Determine the [x, y] coordinate at the center of the cell enclosing the given text.  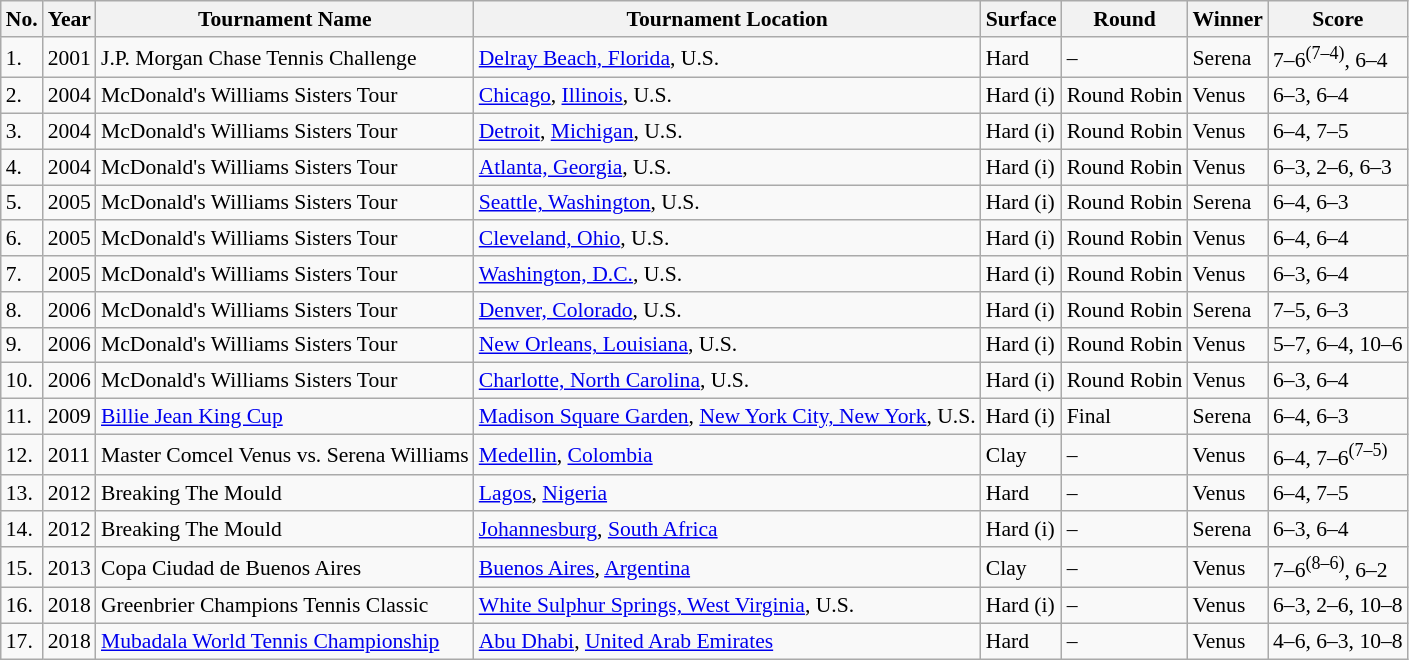
2001 [70, 58]
Madison Square Garden, New York City, New York, U.S. [728, 417]
14. [22, 529]
Score [1338, 19]
Master Comcel Venus vs. Serena Williams [285, 454]
7–6(8–6), 6–2 [1338, 568]
New Orleans, Louisiana, U.S. [728, 345]
2009 [70, 417]
Surface [1022, 19]
Round [1125, 19]
12. [22, 454]
No. [22, 19]
6–4, 6–4 [1338, 239]
5. [22, 203]
Greenbrier Champions Tennis Classic [285, 606]
6–3, 2–6, 6–3 [1338, 167]
7–5, 6–3 [1338, 310]
Medellin, Colombia [728, 454]
Copa Ciudad de Buenos Aires [285, 568]
6. [22, 239]
Tournament Location [728, 19]
9. [22, 345]
3. [22, 132]
Lagos, Nigeria [728, 494]
Charlotte, North Carolina, U.S. [728, 381]
Year [70, 19]
Denver, Colorado, U.S. [728, 310]
1. [22, 58]
Abu Dhabi, United Arab Emirates [728, 642]
Final [1125, 417]
7. [22, 274]
Buenos Aires, Argentina [728, 568]
15. [22, 568]
Winner [1228, 19]
Billie Jean King Cup [285, 417]
10. [22, 381]
6–3, 2–6, 10–8 [1338, 606]
2. [22, 96]
J.P. Morgan Chase Tennis Challenge [285, 58]
7–6(7–4), 6–4 [1338, 58]
Mubadala World Tennis Championship [285, 642]
Seattle, Washington, U.S. [728, 203]
Delray Beach, Florida, U.S. [728, 58]
5–7, 6–4, 10–6 [1338, 345]
Detroit, Michigan, U.S. [728, 132]
Johannesburg, South Africa [728, 529]
Cleveland, Ohio, U.S. [728, 239]
Tournament Name [285, 19]
Chicago, Illinois, U.S. [728, 96]
White Sulphur Springs, West Virginia, U.S. [728, 606]
8. [22, 310]
13. [22, 494]
4–6, 6–3, 10–8 [1338, 642]
2013 [70, 568]
16. [22, 606]
Atlanta, Georgia, U.S. [728, 167]
2011 [70, 454]
Washington, D.C., U.S. [728, 274]
6–4, 7–6(7–5) [1338, 454]
4. [22, 167]
11. [22, 417]
17. [22, 642]
